Capture the cell that displays the provided text and extract its (X, Y) central coordinate. 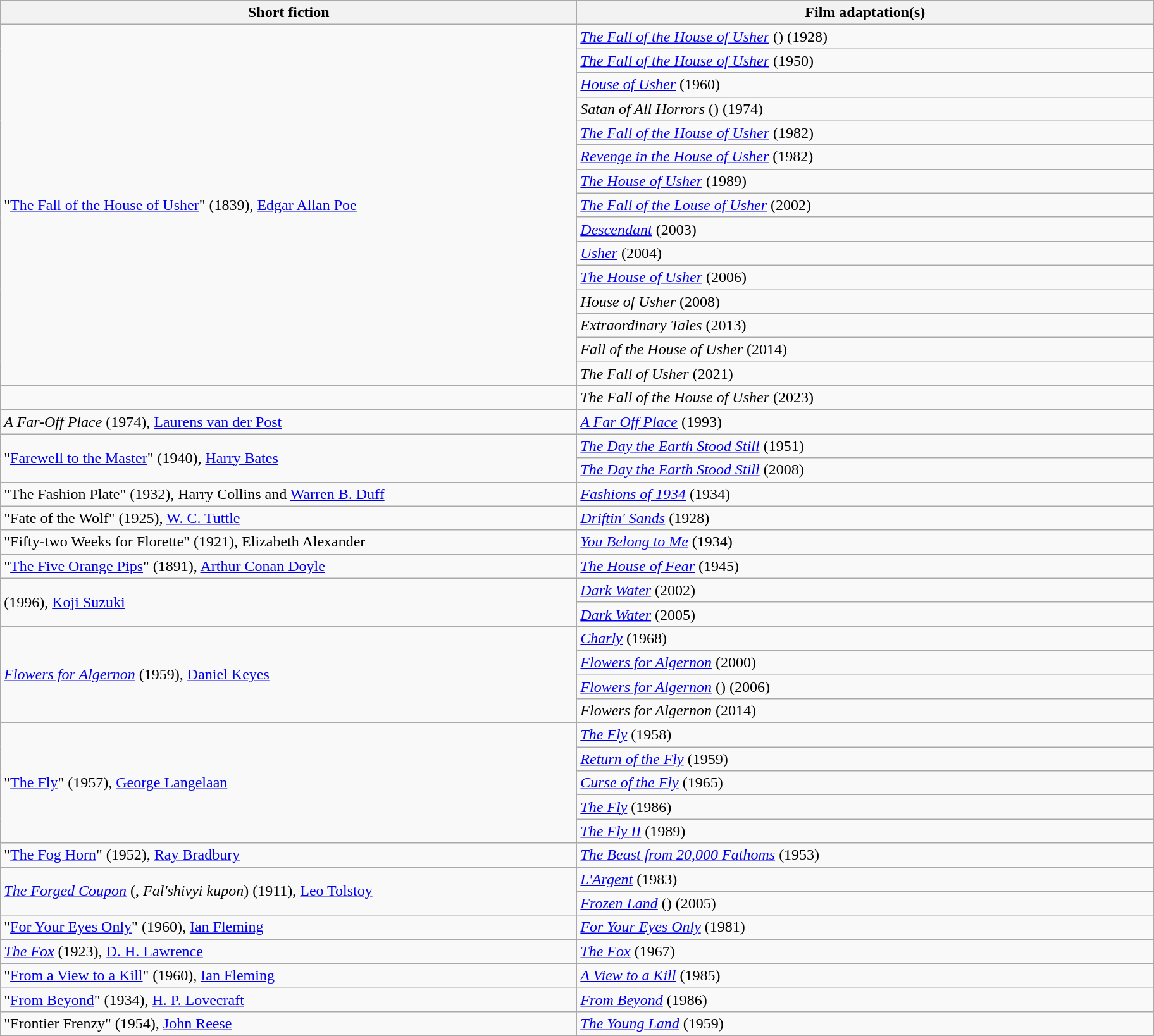
The Beast from 20,000 Fathoms (1953) (865, 855)
The Fox (1923), D. H. Lawrence (288, 951)
The Fall of the House of Usher (1982) (865, 133)
Flowers for Algernon (2000) (865, 662)
Revenge in the House of Usher (1982) (865, 157)
The Fly II (1989) (865, 831)
The Fall of the Louse of Usher (2002) (865, 205)
For Your Eyes Only (1981) (865, 927)
Frozen Land () (2005) (865, 903)
"From a View to a Kill" (1960), Ian Fleming (288, 975)
The Day the Earth Stood Still (2008) (865, 470)
"Farewell to the Master" (1940), Harry Bates (288, 458)
The Fall of the House of Usher () (1928) (865, 37)
Fall of the House of Usher (2014) (865, 350)
"Fifty-two Weeks for Florette" (1921), Elizabeth Alexander (288, 542)
Return of the Fly (1959) (865, 759)
Flowers for Algernon (1959), Daniel Keyes (288, 674)
The House of Fear (1945) (865, 566)
House of Usher (1960) (865, 85)
You Belong to Me (1934) (865, 542)
The Fox (1967) (865, 951)
Curse of the Fly (1965) (865, 783)
Fashions of 1934 (1934) (865, 494)
The Fly (1958) (865, 735)
Flowers for Algernon () (2006) (865, 686)
Flowers for Algernon (2014) (865, 711)
The Fall of the House of Usher (2023) (865, 398)
The House of Usher (2006) (865, 277)
"For Your Eyes Only" (1960), Ian Fleming (288, 927)
The Fall of the House of Usher (1950) (865, 61)
Charly (1968) (865, 638)
"Fate of the Wolf" (1925), W. C. Tuttle (288, 518)
The Fall of Usher (2021) (865, 374)
The Fly (1986) (865, 807)
A Far Off Place (1993) (865, 422)
"From Beyond" (1934), H. P. Lovecraft (288, 999)
House of Usher (2008) (865, 302)
The Day the Earth Stood Still (1951) (865, 446)
"The Fog Horn" (1952), Ray Bradbury (288, 855)
"The Fall of the House of Usher" (1839), Edgar Allan Poe (288, 205)
Descendant (2003) (865, 229)
"The Fashion Plate" (1932), Harry Collins and Warren B. Duff (288, 494)
"Frontier Frenzy" (1954), John Reese (288, 1023)
(1996), Koji Suzuki (288, 602)
The House of Usher (1989) (865, 181)
The Young Land (1959) (865, 1023)
Dark Water (2002) (865, 590)
Extraordinary Tales (2013) (865, 326)
"The Five Orange Pips" (1891), Arthur Conan Doyle (288, 566)
Satan of All Horrors () (1974) (865, 109)
"The Fly" (1957), George Langelaan (288, 783)
Driftin' Sands (1928) (865, 518)
The Forged Coupon (, Fal'shivyi kupon) (1911), Leo Tolstoy (288, 891)
Dark Water (2005) (865, 614)
A View to a Kill (1985) (865, 975)
A Far-Off Place (1974), Laurens van der Post (288, 422)
L'Argent (1983) (865, 879)
Film adaptation(s) (865, 13)
Usher (2004) (865, 253)
Short fiction (288, 13)
From Beyond (1986) (865, 999)
